Identify which cell holds the provided text, then report its (x, y) central coordinate. 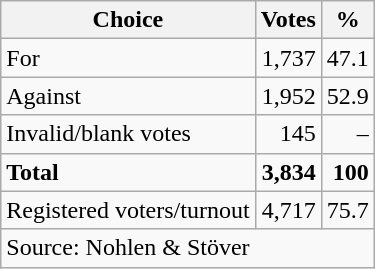
145 (288, 134)
1,952 (288, 96)
Choice (128, 20)
Registered voters/turnout (128, 210)
Invalid/blank votes (128, 134)
Total (128, 172)
52.9 (348, 96)
Against (128, 96)
75.7 (348, 210)
3,834 (288, 172)
1,737 (288, 58)
100 (348, 172)
Votes (288, 20)
For (128, 58)
Source: Nohlen & Stöver (188, 248)
– (348, 134)
4,717 (288, 210)
% (348, 20)
47.1 (348, 58)
